Provide the [X, Y] coordinate of the cell's center where the given text is located.  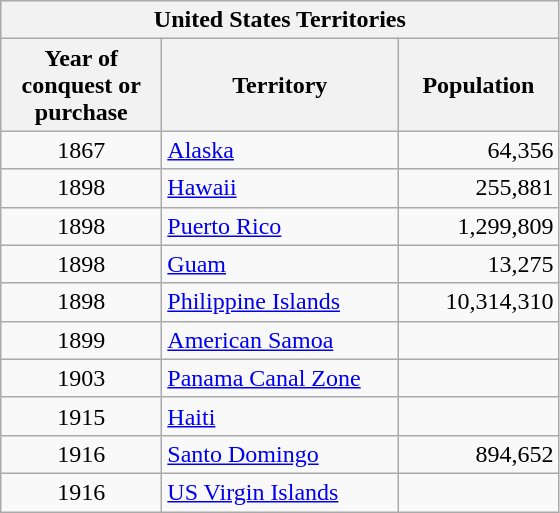
10,314,310 [478, 302]
1903 [82, 378]
Guam [280, 264]
Philippine Islands [280, 302]
1,299,809 [478, 226]
Population [478, 85]
64,356 [478, 150]
1867 [82, 150]
Alaska [280, 150]
13,275 [478, 264]
Puerto Rico [280, 226]
255,881 [478, 188]
Year of conquest or purchase [82, 85]
US Virgin Islands [280, 492]
American Samoa [280, 340]
894,652 [478, 454]
Haiti [280, 416]
1915 [82, 416]
Panama Canal Zone [280, 378]
Santo Domingo [280, 454]
United States Territories [280, 20]
1899 [82, 340]
Territory [280, 85]
Hawaii [280, 188]
